From the cell containing the given text, extract its center point as (x, y) coordinate. 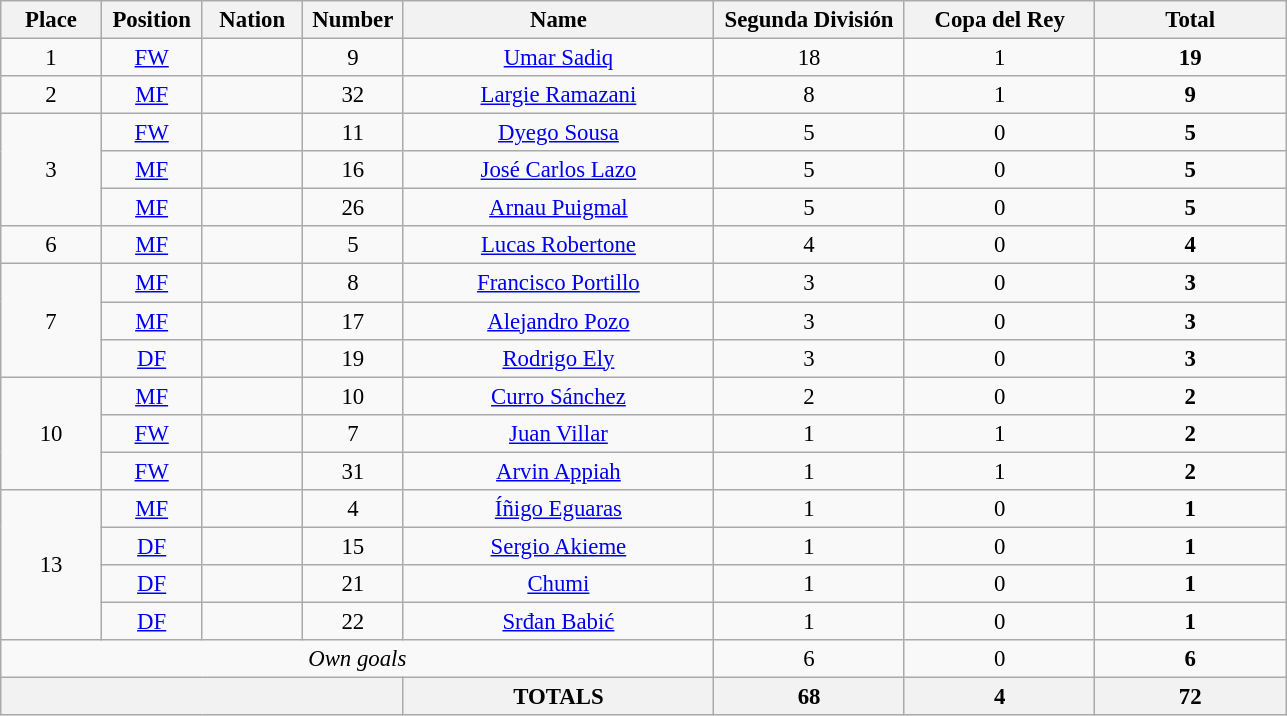
Íñigo Eguaras (558, 509)
Chumi (558, 584)
Largie Ramazani (558, 95)
Curro Sánchez (558, 396)
17 (354, 321)
Juan Villar (558, 433)
Alejandro Pozo (558, 321)
Name (558, 20)
Arvin Appiah (558, 471)
José Carlos Lazo (558, 170)
Place (52, 20)
31 (354, 471)
Segunda División (810, 20)
Total (1190, 20)
11 (354, 133)
Lucas Robertone (558, 245)
Dyego Sousa (558, 133)
Copa del Rey (1000, 20)
Srđan Babić (558, 621)
32 (354, 95)
15 (354, 546)
Number (354, 20)
21 (354, 584)
TOTALS (558, 697)
13 (52, 565)
72 (1190, 697)
16 (354, 170)
Position (152, 20)
Francisco Portillo (558, 283)
Umar Sadiq (558, 58)
Rodrigo Ely (558, 358)
Arnau Puigmal (558, 208)
Own goals (358, 659)
Sergio Akieme (558, 546)
22 (354, 621)
26 (354, 208)
68 (810, 697)
Nation (252, 20)
18 (810, 58)
